Output the (X, Y) coordinate of the center of the cell containing the given text.  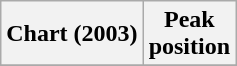
Chart (2003) (72, 34)
Peakposition (189, 34)
